Detect which cell encompasses the target text, then output its (x, y) center coordinate. 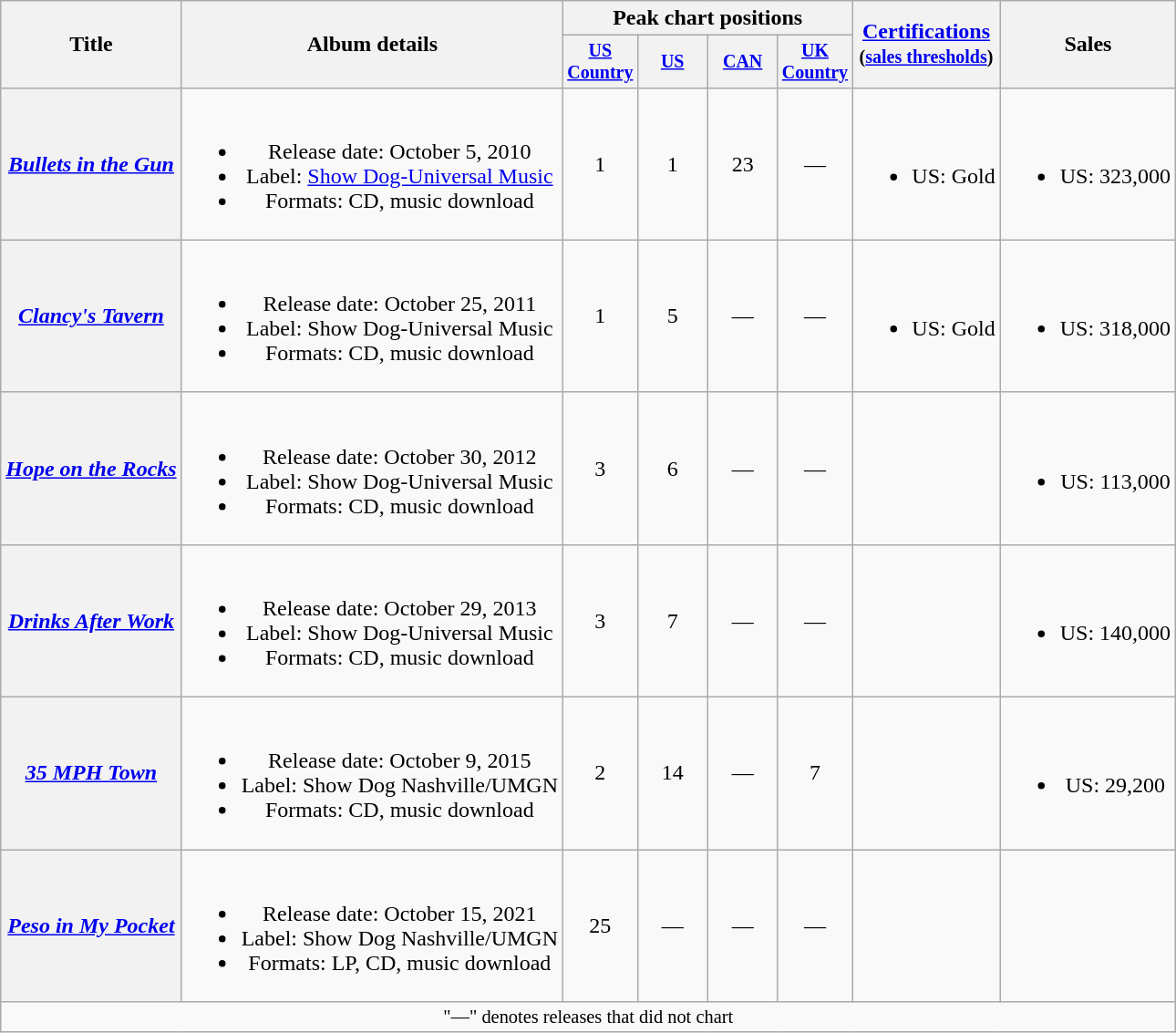
Drinks After Work (91, 620)
Peak chart positions (707, 18)
"—" denotes releases that did not chart (589, 1018)
Release date: October 9, 2015Label: Show Dog Nashville/UMGNFormats: CD, music download (372, 773)
Release date: October 30, 2012Label: Show Dog-Universal MusicFormats: CD, music download (372, 469)
2 (601, 773)
5 (673, 315)
6 (673, 469)
Hope on the Rocks (91, 469)
US: 140,000 (1088, 620)
23 (742, 164)
US: 29,200 (1088, 773)
CAN (742, 62)
Sales (1088, 45)
Release date: October 29, 2013Label: Show Dog-Universal MusicFormats: CD, music download (372, 620)
35 MPH Town (91, 773)
US: 113,000 (1088, 469)
Bullets in the Gun (91, 164)
US: 318,000 (1088, 315)
25 (601, 926)
Release date: October 25, 2011Label: Show Dog-Universal MusicFormats: CD, music download (372, 315)
US: 323,000 (1088, 164)
Peso in My Pocket (91, 926)
US (673, 62)
Release date: October 15, 2021Label: Show Dog Nashville/UMGNFormats: LP, CD, music download (372, 926)
Release date: October 5, 2010Label: Show Dog-Universal MusicFormats: CD, music download (372, 164)
Title (91, 45)
Clancy's Tavern (91, 315)
US Country (601, 62)
Certifications(sales thresholds) (926, 45)
Album details (372, 45)
14 (673, 773)
UK Country (815, 62)
